Return [x, y] of the center of cell containing provided text 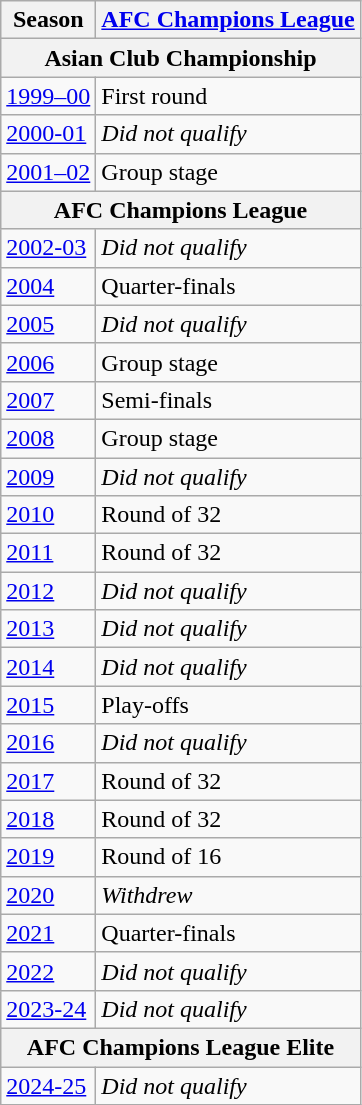
2024-25 [48, 1085]
1999–00 [48, 96]
2014 [48, 667]
2011 [48, 553]
2013 [48, 629]
2017 [48, 781]
2001–02 [48, 172]
Play-offs [228, 705]
2010 [48, 515]
Semi-finals [228, 400]
Round of 16 [228, 857]
2015 [48, 705]
2020 [48, 895]
First round [228, 96]
Season [48, 20]
2007 [48, 400]
Withdrew [228, 895]
Asian Club Championship [180, 58]
2004 [48, 286]
2000-01 [48, 134]
2021 [48, 933]
2022 [48, 971]
2008 [48, 438]
2002-03 [48, 248]
2016 [48, 743]
2006 [48, 362]
2012 [48, 591]
2009 [48, 477]
2023-24 [48, 1009]
2019 [48, 857]
2005 [48, 324]
AFC Champions League Elite [180, 1047]
2018 [48, 819]
